For the text-containing cell, return its midpoint in [x, y] coordinate format. 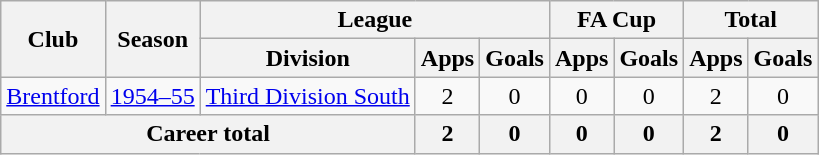
Brentford [53, 96]
Third Division South [308, 96]
League [374, 20]
Season [152, 39]
Division [308, 58]
Club [53, 39]
Career total [208, 134]
FA Cup [616, 20]
Total [751, 20]
1954–55 [152, 96]
